Search for the cell housing the specified text and yield its (x, y) center coordinate. 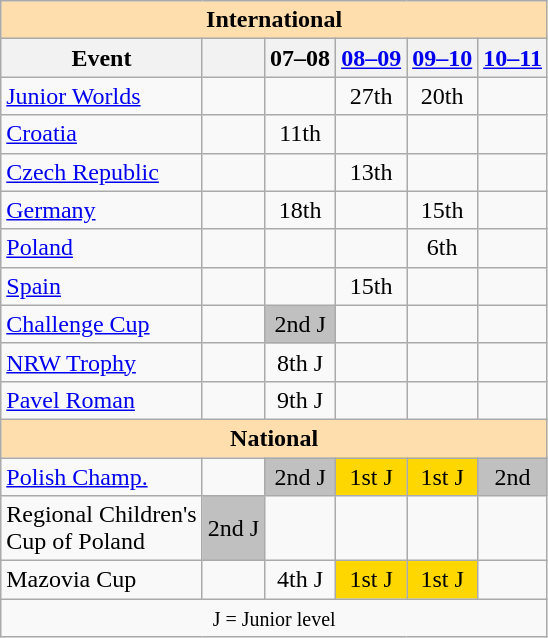
09–10 (442, 58)
20th (442, 96)
18th (300, 210)
9th J (300, 400)
10–11 (513, 58)
27th (372, 96)
Croatia (102, 134)
J = Junior level (274, 618)
08–09 (372, 58)
Poland (102, 248)
4th J (300, 580)
NRW Trophy (102, 362)
Czech Republic (102, 172)
Spain (102, 286)
8th J (300, 362)
Junior Worlds (102, 96)
13th (372, 172)
07–08 (300, 58)
Event (102, 58)
Polish Champ. (102, 477)
International (274, 20)
6th (442, 248)
National (274, 438)
2nd (513, 477)
Challenge Cup (102, 324)
Regional Children's Cup of Poland (102, 528)
Pavel Roman (102, 400)
Mazovia Cup (102, 580)
Germany (102, 210)
11th (300, 134)
